Determine the (x, y) coordinate at the center of the cell enclosing the given text.  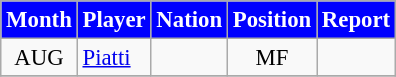
Position (272, 20)
Nation (189, 20)
Piatti (114, 58)
MF (272, 58)
Report (356, 20)
Month (39, 20)
AUG (39, 58)
Player (114, 20)
